Extract the [x, y] coordinate from the center of the cell holding the provided text.  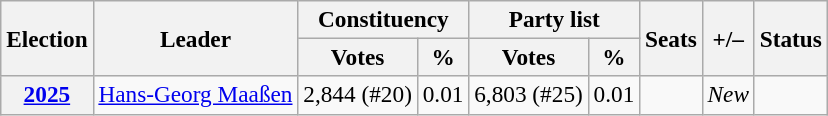
Party list [554, 19]
Hans-Georg Maaßen [196, 95]
2,844 (#20) [358, 95]
Status [790, 38]
Leader [196, 38]
2025 [47, 95]
Constituency [384, 19]
+/– [728, 38]
Seats [672, 38]
Election [47, 38]
6,803 (#25) [528, 95]
New [728, 95]
